Locate the cell with the specified text and output its (x, y) center coordinate. 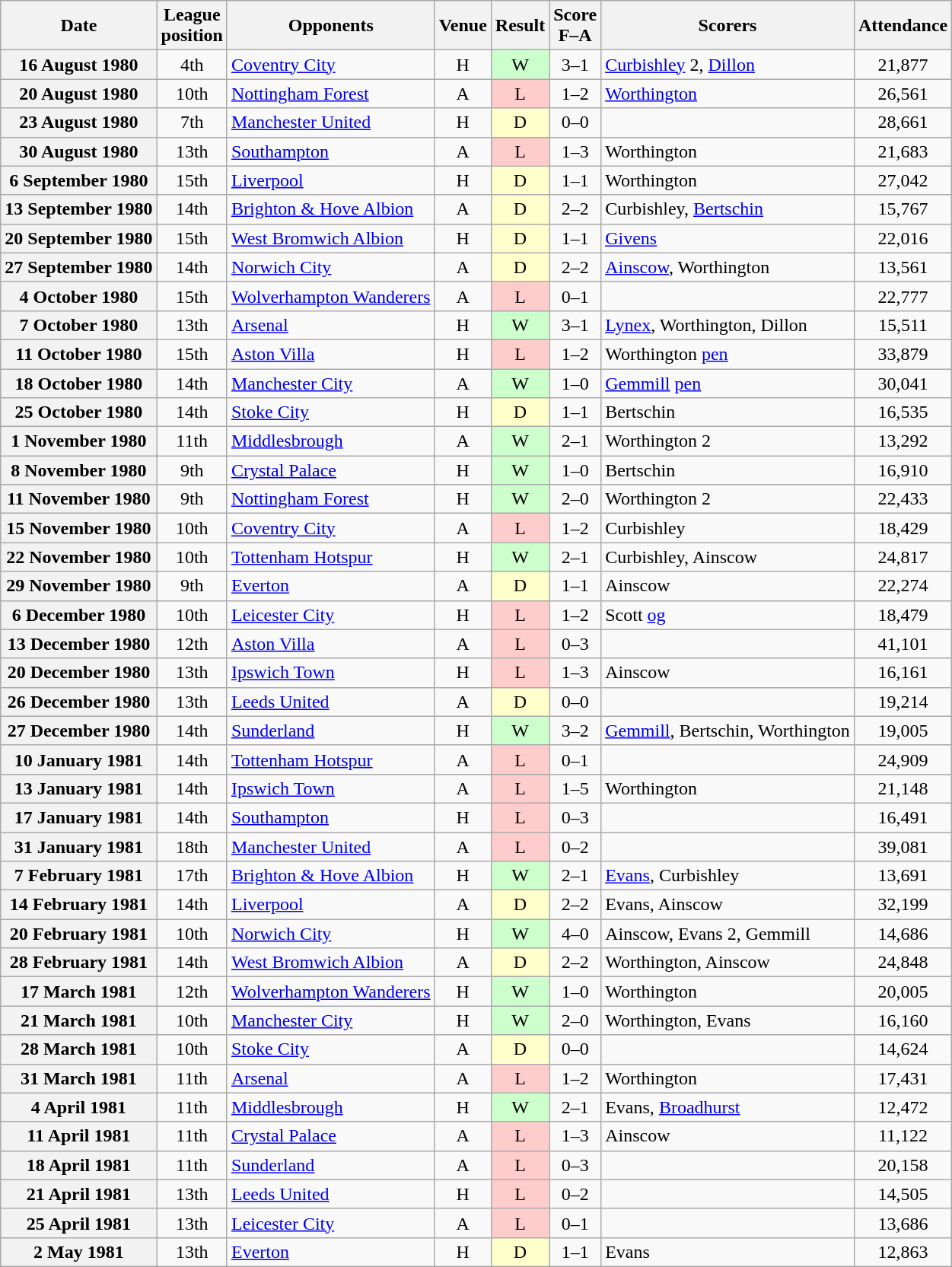
11 April 1981 (79, 1136)
Date (79, 26)
32,199 (903, 905)
Gemmill, Bertschin, Worthington (728, 731)
27 December 1980 (79, 731)
Venue (463, 26)
Curbishley, Ainscow (728, 557)
Evans, Curbishley (728, 876)
22,016 (903, 238)
23 August 1980 (79, 123)
22,433 (903, 499)
13,561 (903, 267)
26,561 (903, 94)
14 February 1981 (79, 905)
15 November 1980 (79, 528)
39,081 (903, 847)
24,909 (903, 759)
Gemmill pen (728, 383)
7th (192, 123)
Worthington, Evans (728, 1020)
Givens (728, 238)
4 October 1980 (79, 296)
4–0 (575, 934)
31 March 1981 (79, 1078)
1 November 1980 (79, 441)
18,479 (903, 615)
16 August 1980 (79, 65)
18 October 1980 (79, 383)
11,122 (903, 1136)
17 January 1981 (79, 817)
Curbishley (728, 528)
22,777 (903, 296)
25 April 1981 (79, 1223)
15,511 (903, 325)
Ainscow, Evans 2, Gemmill (728, 934)
13,691 (903, 876)
20 August 1980 (79, 94)
18 April 1981 (79, 1165)
31 January 1981 (79, 847)
25 October 1980 (79, 412)
Scott og (728, 615)
6 December 1980 (79, 615)
30,041 (903, 383)
14,686 (903, 934)
20,158 (903, 1165)
13,292 (903, 441)
13,686 (903, 1223)
20 December 1980 (79, 673)
28 March 1981 (79, 1049)
17 March 1981 (79, 992)
Ainscow, Worthington (728, 267)
11 November 1980 (79, 499)
Attendance (903, 26)
11 October 1980 (79, 354)
18th (192, 847)
26 December 1980 (79, 702)
20 September 1980 (79, 238)
Result (520, 26)
Scorers (728, 26)
Lynex, Worthington, Dillon (728, 325)
27 September 1980 (79, 267)
12,472 (903, 1107)
21 March 1981 (79, 1020)
4th (192, 65)
19,214 (903, 702)
Leagueposition (192, 26)
20,005 (903, 992)
21 April 1981 (79, 1194)
13 September 1980 (79, 209)
16,491 (903, 817)
Evans (728, 1252)
ScoreF–A (575, 26)
8 November 1980 (79, 470)
27,042 (903, 180)
14,624 (903, 1049)
Evans, Broadhurst (728, 1107)
20 February 1981 (79, 934)
Worthington, Ainscow (728, 963)
7 October 1980 (79, 325)
7 February 1981 (79, 876)
6 September 1980 (79, 180)
13 December 1980 (79, 644)
30 August 1980 (79, 151)
2 May 1981 (79, 1252)
1–5 (575, 788)
21,877 (903, 65)
Worthington pen (728, 354)
22,274 (903, 586)
41,101 (903, 644)
16,535 (903, 412)
18,429 (903, 528)
Opponents (330, 26)
19,005 (903, 731)
21,148 (903, 788)
24,848 (903, 963)
21,683 (903, 151)
Curbishley, Bertschin (728, 209)
13 January 1981 (79, 788)
33,879 (903, 354)
16,910 (903, 470)
17,431 (903, 1078)
28,661 (903, 123)
16,160 (903, 1020)
16,161 (903, 673)
15,767 (903, 209)
10 January 1981 (79, 759)
22 November 1980 (79, 557)
Evans, Ainscow (728, 905)
14,505 (903, 1194)
3–2 (575, 731)
24,817 (903, 557)
28 February 1981 (79, 963)
29 November 1980 (79, 586)
4 April 1981 (79, 1107)
17th (192, 876)
12,863 (903, 1252)
Curbishley 2, Dillon (728, 65)
